Output the [x, y] coordinate of the center of the cell containing the given text.  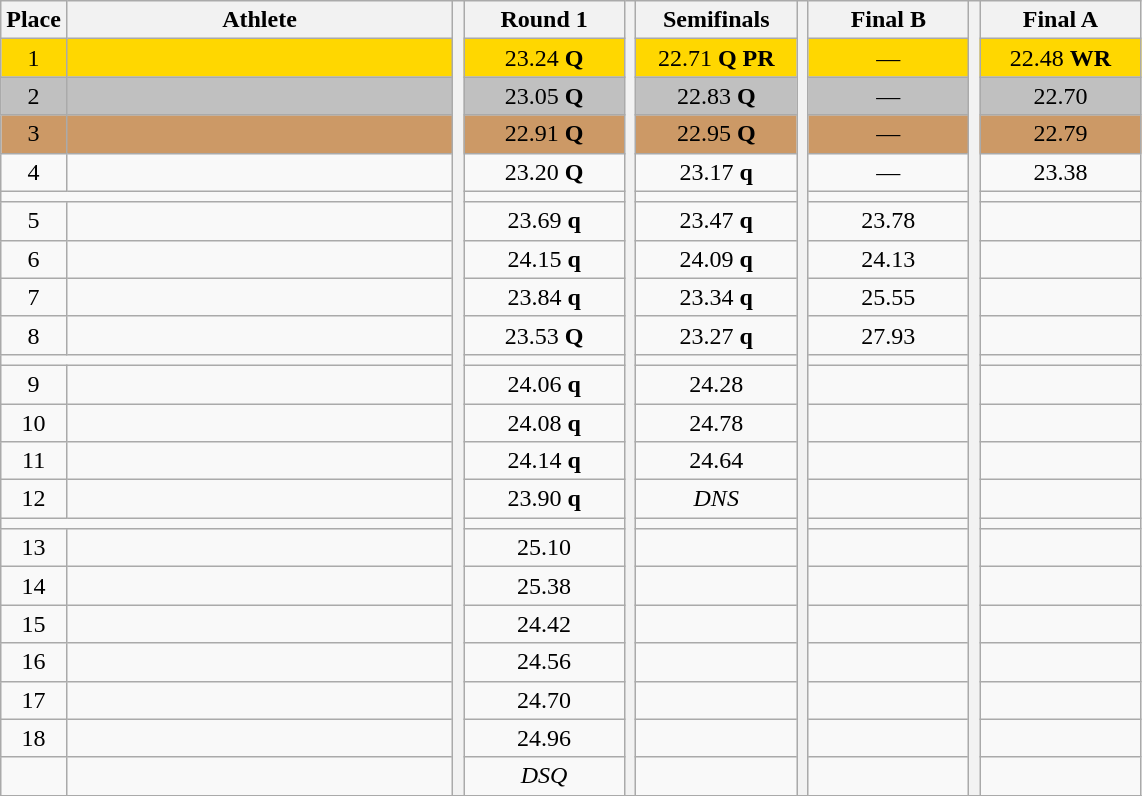
10 [34, 423]
DSQ [544, 776]
1 [34, 58]
23.24 Q [544, 58]
25.10 [544, 548]
24.08 q [544, 423]
27.93 [888, 335]
24.14 q [544, 461]
23.78 [888, 221]
15 [34, 624]
23.05 Q [544, 96]
5 [34, 221]
23.27 q [716, 335]
23.34 q [716, 297]
25.55 [888, 297]
23.84 q [544, 297]
Final A [1060, 20]
25.38 [544, 586]
24.09 q [716, 259]
24.64 [716, 461]
23.38 [1060, 172]
DNS [716, 499]
23.47 q [716, 221]
24.42 [544, 624]
22.71 Q PR [716, 58]
24.56 [544, 662]
24.78 [716, 423]
23.53 Q [544, 335]
24.28 [716, 384]
24.13 [888, 259]
23.20 Q [544, 172]
12 [34, 499]
3 [34, 134]
22.48 WR [1060, 58]
18 [34, 738]
Final B [888, 20]
4 [34, 172]
24.70 [544, 700]
23.90 q [544, 499]
2 [34, 96]
22.79 [1060, 134]
8 [34, 335]
7 [34, 297]
9 [34, 384]
22.70 [1060, 96]
Place [34, 20]
Round 1 [544, 20]
16 [34, 662]
24.96 [544, 738]
13 [34, 548]
Athlete [259, 20]
14 [34, 586]
24.15 q [544, 259]
23.69 q [544, 221]
6 [34, 259]
22.83 Q [716, 96]
23.17 q [716, 172]
11 [34, 461]
22.95 Q [716, 134]
22.91 Q [544, 134]
Semifinals [716, 20]
17 [34, 700]
24.06 q [544, 384]
